From the cell containing the given text, extract its center point as (x, y) coordinate. 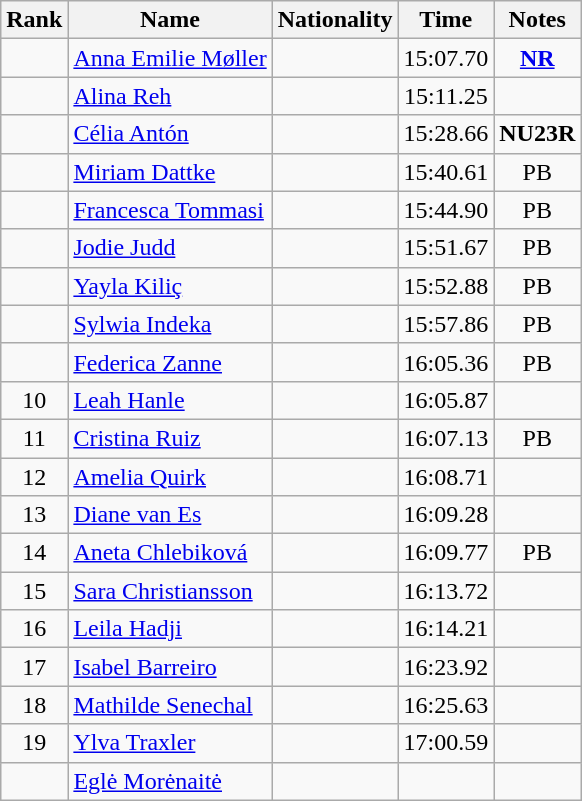
15:07.70 (446, 58)
Isabel Barreiro (170, 667)
NR (538, 58)
16:09.77 (446, 553)
12 (34, 477)
15:28.66 (446, 134)
Time (446, 20)
19 (34, 743)
Sara Christiansson (170, 591)
Mathilde Senechal (170, 705)
Notes (538, 20)
Diane van Es (170, 515)
Sylwia Indeka (170, 324)
16:05.87 (446, 400)
Federica Zanne (170, 362)
Ylva Traxler (170, 743)
Name (170, 20)
15:57.86 (446, 324)
11 (34, 438)
13 (34, 515)
10 (34, 400)
16:07.13 (446, 438)
Amelia Quirk (170, 477)
15:44.90 (446, 210)
Rank (34, 20)
Alina Reh (170, 96)
15:52.88 (446, 286)
Yayla Kiliç (170, 286)
16 (34, 629)
Célia Antón (170, 134)
Francesca Tommasi (170, 210)
15:40.61 (446, 172)
Cristina Ruiz (170, 438)
Nationality (335, 20)
17 (34, 667)
16:13.72 (446, 591)
Leila Hadji (170, 629)
16:14.21 (446, 629)
14 (34, 553)
16:25.63 (446, 705)
Miriam Dattke (170, 172)
16:09.28 (446, 515)
16:23.92 (446, 667)
Jodie Judd (170, 248)
Aneta Chlebiková (170, 553)
16:08.71 (446, 477)
15:11.25 (446, 96)
Anna Emilie Møller (170, 58)
17:00.59 (446, 743)
Leah Hanle (170, 400)
18 (34, 705)
15 (34, 591)
Eglė Morėnaitė (170, 781)
15:51.67 (446, 248)
16:05.36 (446, 362)
NU23R (538, 134)
